Return [x, y] of the center of cell containing provided text 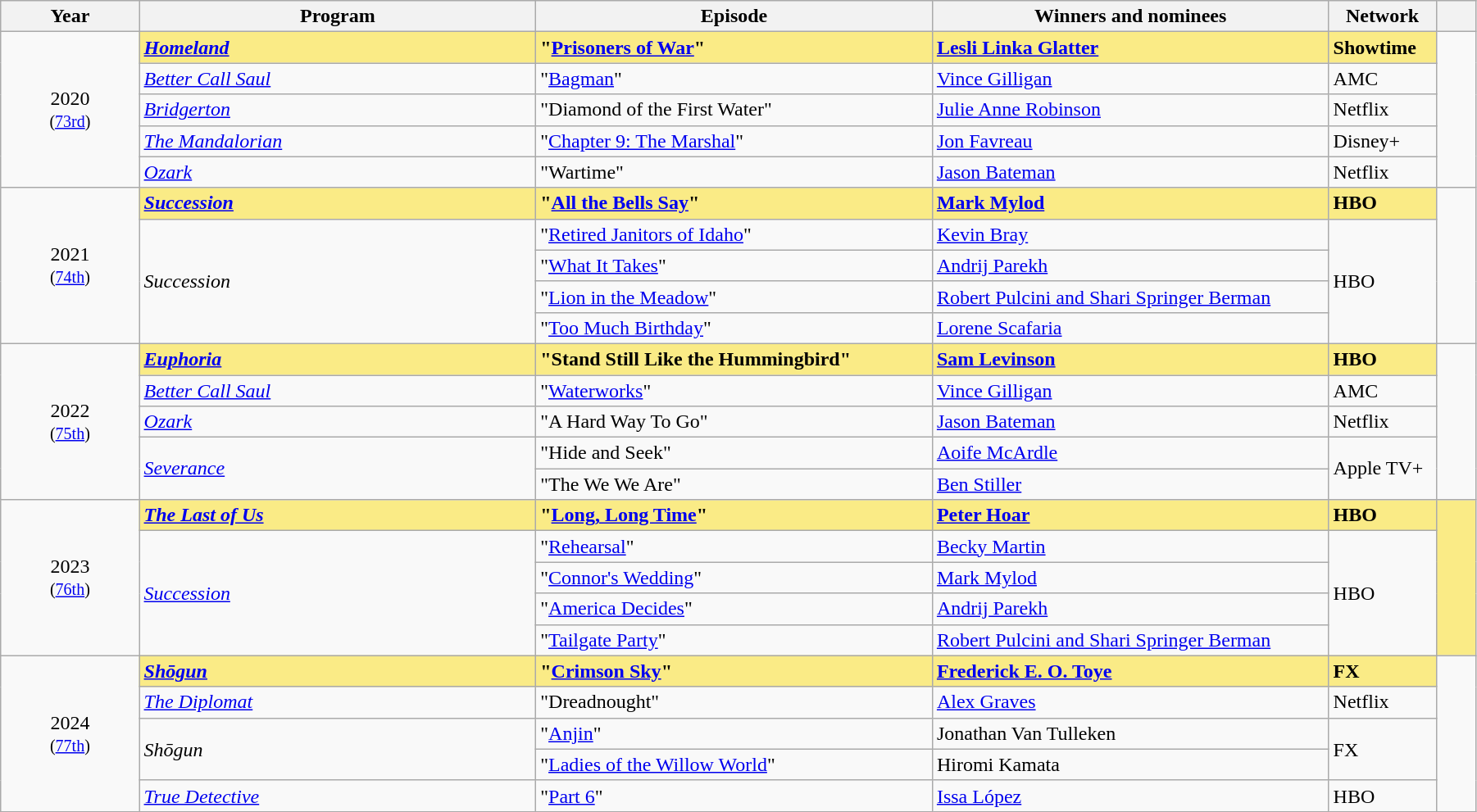
"A Hard Way To Go" [734, 422]
Becky Martin [1130, 547]
2022(75th) [70, 421]
Apple TV+ [1382, 469]
"Prisoners of War" [734, 48]
"What It Takes" [734, 265]
Peter Hoar [1130, 515]
The Mandalorian [338, 141]
Sam Levinson [1130, 359]
Lesli Linka Glatter [1130, 48]
"The We We Are" [734, 484]
"Dreadnought" [734, 702]
Alex Graves [1130, 702]
Aoife McArdle [1130, 453]
The Diplomat [338, 702]
Program [338, 16]
"Stand Still Like the Hummingbird" [734, 359]
Kevin Bray [1130, 234]
Severance [338, 469]
Year [70, 16]
"Ladies of the Willow World" [734, 764]
"Wartime" [734, 172]
2024(77th) [70, 733]
2021(74th) [70, 265]
2023(76th) [70, 578]
"Hide and Seek" [734, 453]
"Too Much Birthday" [734, 328]
Lorene Scafaria [1130, 328]
Jonathan Van Tulleken [1130, 733]
Homeland [338, 48]
"Long, Long Time" [734, 515]
2020(73rd) [70, 110]
"Part 6" [734, 796]
The Last of Us [338, 515]
Euphoria [338, 359]
"Waterworks" [734, 391]
"Chapter 9: The Marshal" [734, 141]
Network [1382, 16]
True Detective [338, 796]
Frederick E. O. Toye [1130, 671]
"Rehearsal" [734, 547]
"Connor's Wedding" [734, 578]
Julie Anne Robinson [1130, 110]
Hiromi Kamata [1130, 764]
"Tailgate Party" [734, 640]
Winners and nominees [1130, 16]
"Diamond of the First Water" [734, 110]
Disney+ [1382, 141]
"All the Bells Say" [734, 203]
"Bagman" [734, 79]
Showtime [1382, 48]
Bridgerton [338, 110]
"Lion in the Meadow" [734, 297]
"Crimson Sky" [734, 671]
Jon Favreau [1130, 141]
"Anjin" [734, 733]
Episode [734, 16]
"America Decides" [734, 609]
Ben Stiller [1130, 484]
Issa López [1130, 796]
"Retired Janitors of Idaho" [734, 234]
